Locate the cell with the specified text and output its [X, Y] center coordinate. 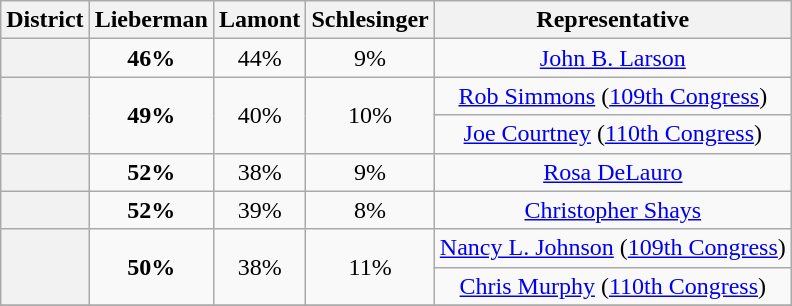
Lamont [259, 20]
Joe Courtney (110th Congress) [612, 134]
39% [259, 210]
Lieberman [151, 20]
49% [151, 115]
11% [370, 267]
10% [370, 115]
Chris Murphy (110th Congress) [612, 286]
Schlesinger [370, 20]
Christopher Shays [612, 210]
8% [370, 210]
50% [151, 267]
John B. Larson [612, 58]
40% [259, 115]
46% [151, 58]
44% [259, 58]
Rob Simmons (109th Congress) [612, 96]
Representative [612, 20]
Rosa DeLauro [612, 172]
District [45, 20]
Nancy L. Johnson (109th Congress) [612, 248]
